Locate the cell with the specified text and output its [x, y] center coordinate. 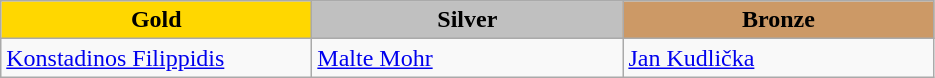
Konstadinos Filippidis [156, 58]
Jan Kudlička [778, 58]
Bronze [778, 20]
Silver [468, 20]
Gold [156, 20]
Malte Mohr [468, 58]
